Pinpoint the cell where the given text exists, returning its [x, y] midpoint coordinate. 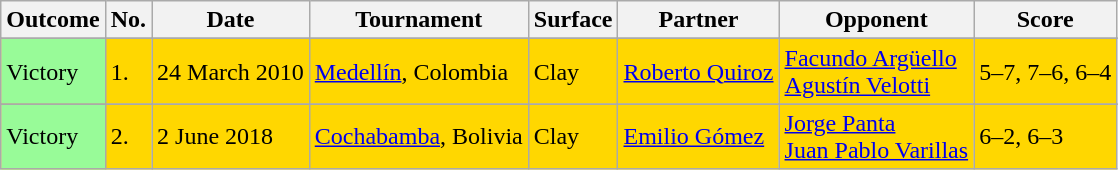
Surface [573, 20]
2. [128, 136]
Cochabamba, Bolivia [418, 136]
Jorge Panta Juan Pablo Varillas [876, 136]
5–7, 7–6, 6–4 [1046, 72]
No. [128, 20]
24 March 2010 [231, 72]
2 June 2018 [231, 136]
Partner [698, 20]
Outcome [53, 20]
Tournament [418, 20]
Medellín, Colombia [418, 72]
Facundo Argüello Agustín Velotti [876, 72]
6–2, 6–3 [1046, 136]
Date [231, 20]
Emilio Gómez [698, 136]
Score [1046, 20]
Roberto Quiroz [698, 72]
Opponent [876, 20]
1. [128, 72]
